Pinpoint the cell where the given text exists, returning its [X, Y] midpoint coordinate. 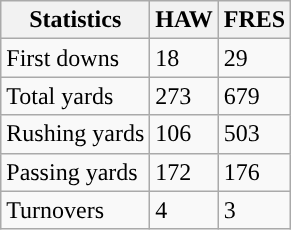
Passing yards [76, 172]
503 [254, 134]
18 [184, 58]
Turnovers [76, 210]
FRES [254, 20]
106 [184, 134]
172 [184, 172]
679 [254, 96]
176 [254, 172]
3 [254, 210]
4 [184, 210]
HAW [184, 20]
Rushing yards [76, 134]
29 [254, 58]
Total yards [76, 96]
273 [184, 96]
Statistics [76, 20]
First downs [76, 58]
